Provide the (x, y) coordinate of the cell's center where the given text is located.  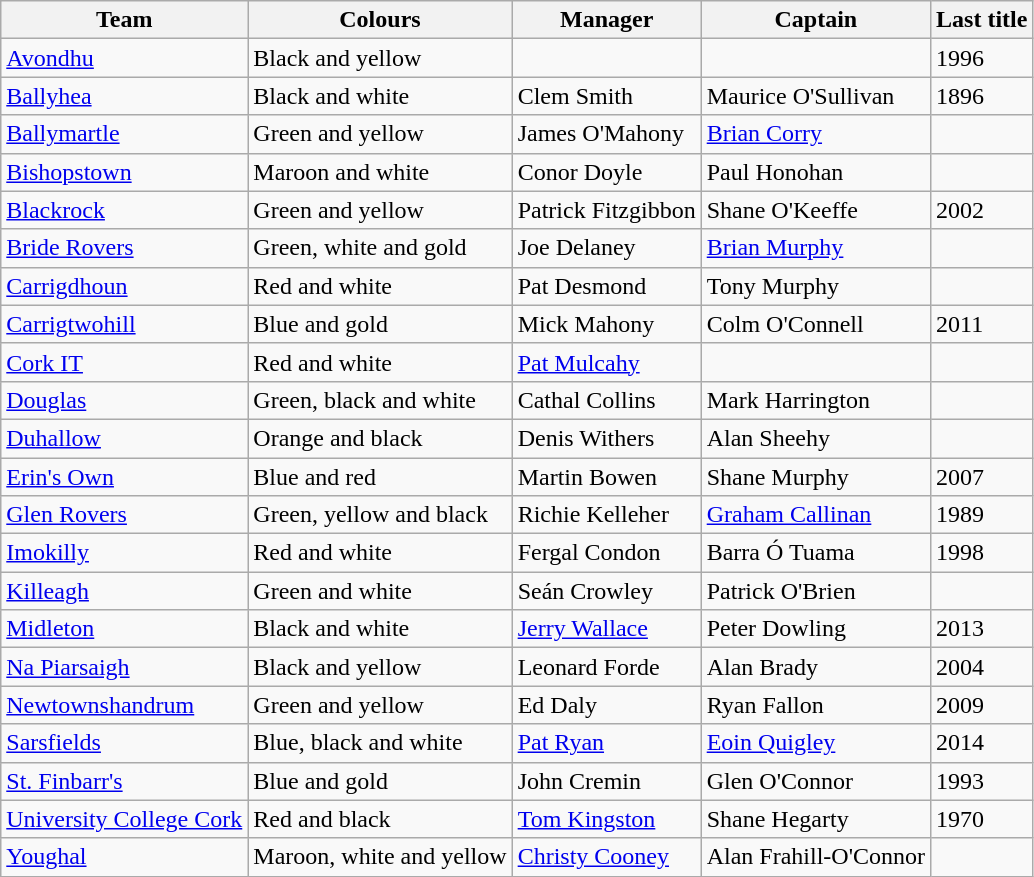
Brian Corry (816, 134)
Pat Desmond (606, 286)
Fergal Condon (606, 553)
Imokilly (124, 553)
Ballyhea (124, 96)
Blue, black and white (380, 743)
Patrick Fitzgibbon (606, 210)
2014 (982, 743)
2013 (982, 629)
Denis Withers (606, 438)
Erin's Own (124, 477)
Eoin Quigley (816, 743)
Ballymartle (124, 134)
Blackrock (124, 210)
Newtownshandrum (124, 705)
Blue and red (380, 477)
Sarsfields (124, 743)
Ed Daly (606, 705)
Carrigdhoun (124, 286)
Tony Murphy (816, 286)
Tom Kingston (606, 819)
Midleton (124, 629)
Last title (982, 20)
Shane O'Keeffe (816, 210)
2004 (982, 667)
Captain (816, 20)
1970 (982, 819)
Maroon and white (380, 172)
Bishopstown (124, 172)
Christy Cooney (606, 857)
Glen O'Connor (816, 781)
Cathal Collins (606, 400)
Richie Kelleher (606, 515)
Green and white (380, 591)
Team (124, 20)
Youghal (124, 857)
1998 (982, 553)
Avondhu (124, 58)
Maurice O'Sullivan (816, 96)
1996 (982, 58)
Green, yellow and black (380, 515)
Red and black (380, 819)
Green, white and gold (380, 248)
John Cremin (606, 781)
Peter Dowling (816, 629)
Shane Murphy (816, 477)
2009 (982, 705)
Leonard Forde (606, 667)
Mark Harrington (816, 400)
Glen Rovers (124, 515)
Green, black and white (380, 400)
Ryan Fallon (816, 705)
Cork IT (124, 362)
Pat Ryan (606, 743)
Na Piarsaigh (124, 667)
Carrigtwohill (124, 324)
1896 (982, 96)
Alan Brady (816, 667)
1993 (982, 781)
Seán Crowley (606, 591)
Killeagh (124, 591)
Graham Callinan (816, 515)
Paul Honohan (816, 172)
Clem Smith (606, 96)
Joe Delaney (606, 248)
Bride Rovers (124, 248)
Maroon, white and yellow (380, 857)
Colours (380, 20)
Alan Sheehy (816, 438)
University College Cork (124, 819)
1989 (982, 515)
2011 (982, 324)
Brian Murphy (816, 248)
Shane Hegarty (816, 819)
Douglas (124, 400)
Duhallow (124, 438)
James O'Mahony (606, 134)
St. Finbarr's (124, 781)
Martin Bowen (606, 477)
2007 (982, 477)
Jerry Wallace (606, 629)
Pat Mulcahy (606, 362)
Barra Ó Tuama (816, 553)
Alan Frahill-O'Connor (816, 857)
Orange and black (380, 438)
2002 (982, 210)
Conor Doyle (606, 172)
Patrick O'Brien (816, 591)
Manager (606, 20)
Mick Mahony (606, 324)
Colm O'Connell (816, 324)
